Pinpoint the cell where the given text exists, returning its (X, Y) midpoint coordinate. 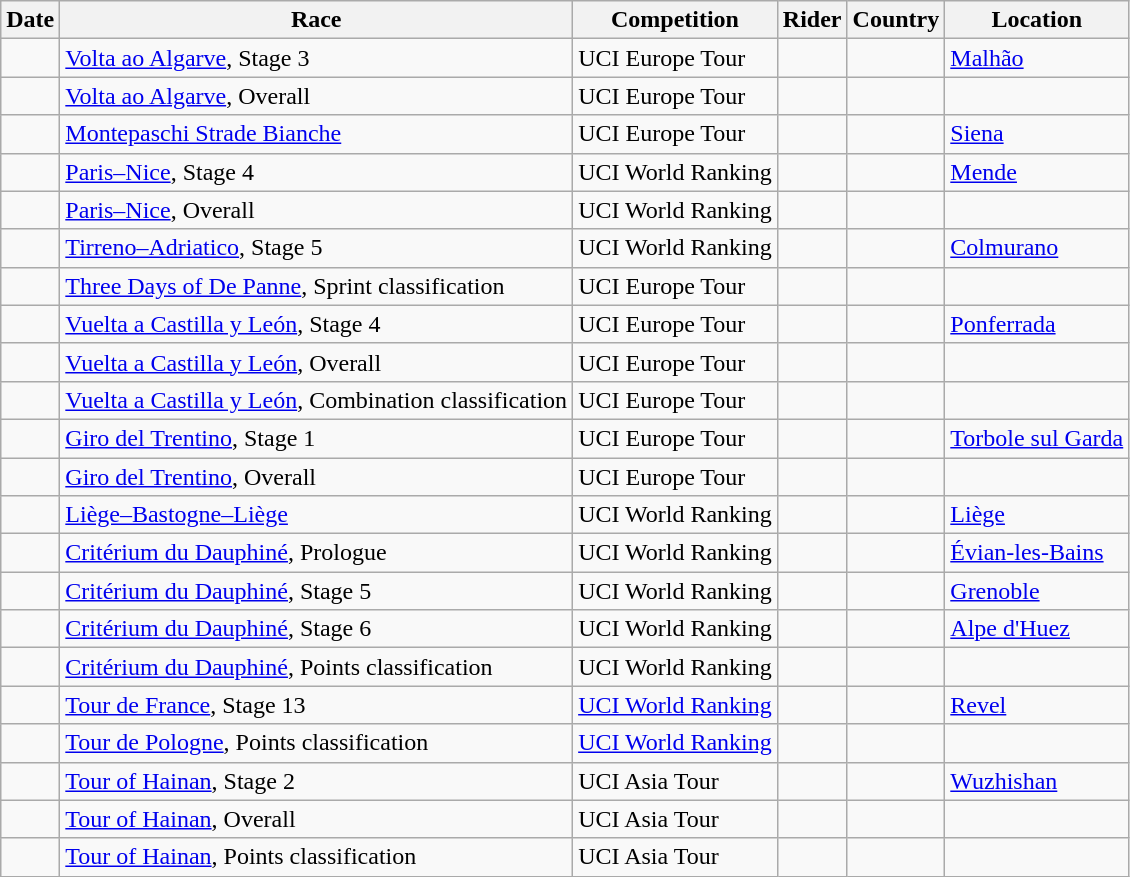
Liège (1037, 515)
Critérium du Dauphiné, Stage 5 (316, 591)
Tour of Hainan, Points classification (316, 857)
Tour de France, Stage 13 (316, 705)
Revel (1037, 705)
Siena (1037, 134)
Critérium du Dauphiné, Prologue (316, 553)
Tour of Hainan, Overall (316, 819)
Critérium du Dauphiné, Stage 6 (316, 629)
Vuelta a Castilla y León, Stage 4 (316, 324)
Volta ao Algarve, Stage 3 (316, 58)
Paris–Nice, Stage 4 (316, 172)
Competition (676, 20)
Race (316, 20)
Évian-les-Bains (1037, 553)
Grenoble (1037, 591)
Tour de Pologne, Points classification (316, 743)
Vuelta a Castilla y León, Combination classification (316, 400)
Malhão (1037, 58)
Colmurano (1037, 248)
Montepaschi Strade Bianche (316, 134)
Critérium du Dauphiné, Points classification (316, 667)
Mende (1037, 172)
Country (896, 20)
Vuelta a Castilla y León, Overall (316, 362)
Liège–Bastogne–Liège (316, 515)
Giro del Trentino, Stage 1 (316, 438)
Three Days of De Panne, Sprint classification (316, 286)
Wuzhishan (1037, 781)
Giro del Trentino, Overall (316, 477)
Tour of Hainan, Stage 2 (316, 781)
Paris–Nice, Overall (316, 210)
Location (1037, 20)
Ponferrada (1037, 324)
Date (30, 20)
Volta ao Algarve, Overall (316, 96)
Alpe d'Huez (1037, 629)
Torbole sul Garda (1037, 438)
Tirreno–Adriatico, Stage 5 (316, 248)
Rider (812, 20)
